Return (x, y) of the center of cell containing provided text 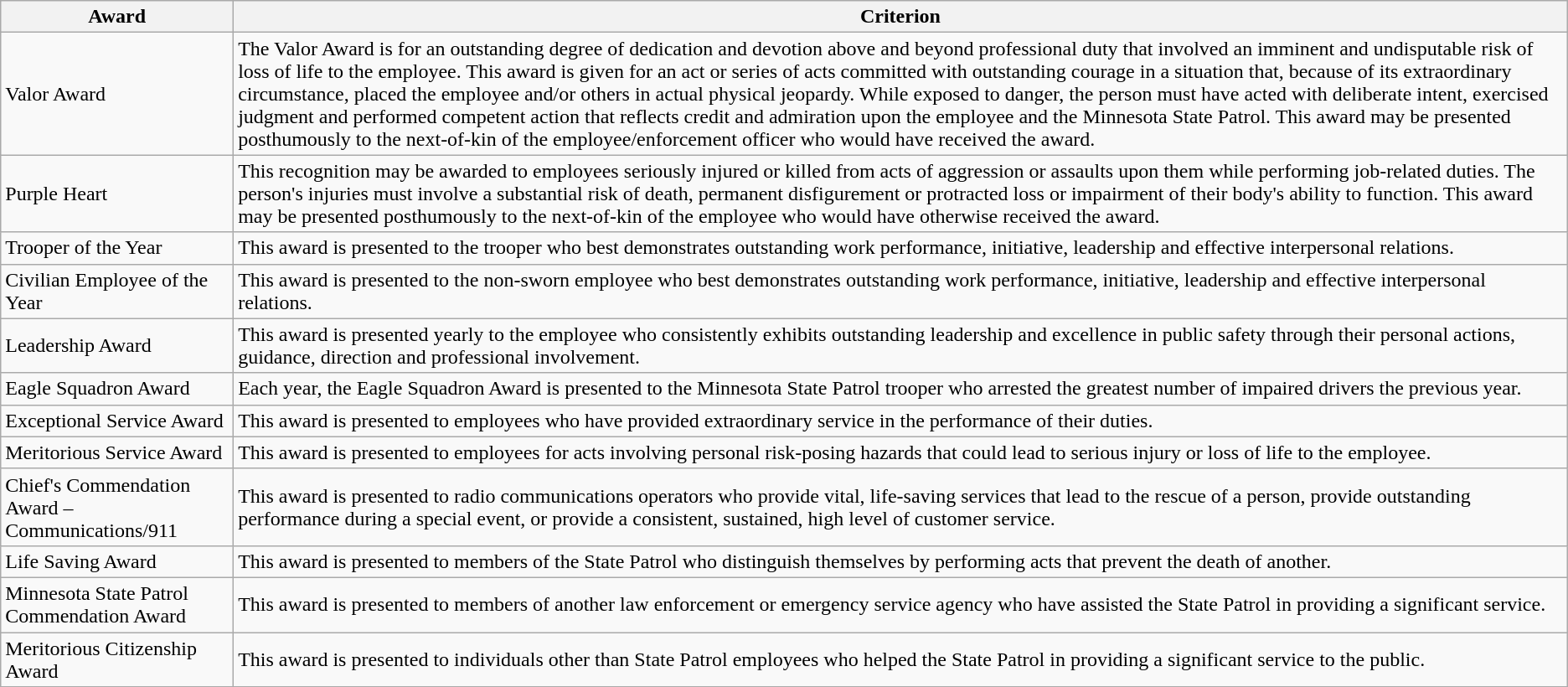
This award is presented to employees who have provided extraordinary service in the performance of their duties. (901, 421)
This award is presented to members of the State Patrol who distinguish themselves by performing acts that prevent the death of another. (901, 561)
Exceptional Service Award (117, 421)
Purple Heart (117, 194)
Meritorious Service Award (117, 452)
Minnesota State Patrol Commendation Award (117, 605)
Criterion (901, 17)
Life Saving Award (117, 561)
Eagle Squadron Award (117, 389)
Award (117, 17)
Civilian Employee of the Year (117, 292)
Leadership Award (117, 345)
Valor Award (117, 94)
Chief's Commendation Award – Communications/911 (117, 507)
Meritorious Citizenship Award (117, 659)
Trooper of the Year (117, 248)
